Determine the [X, Y] coordinate at the center of the cell enclosing the given text.  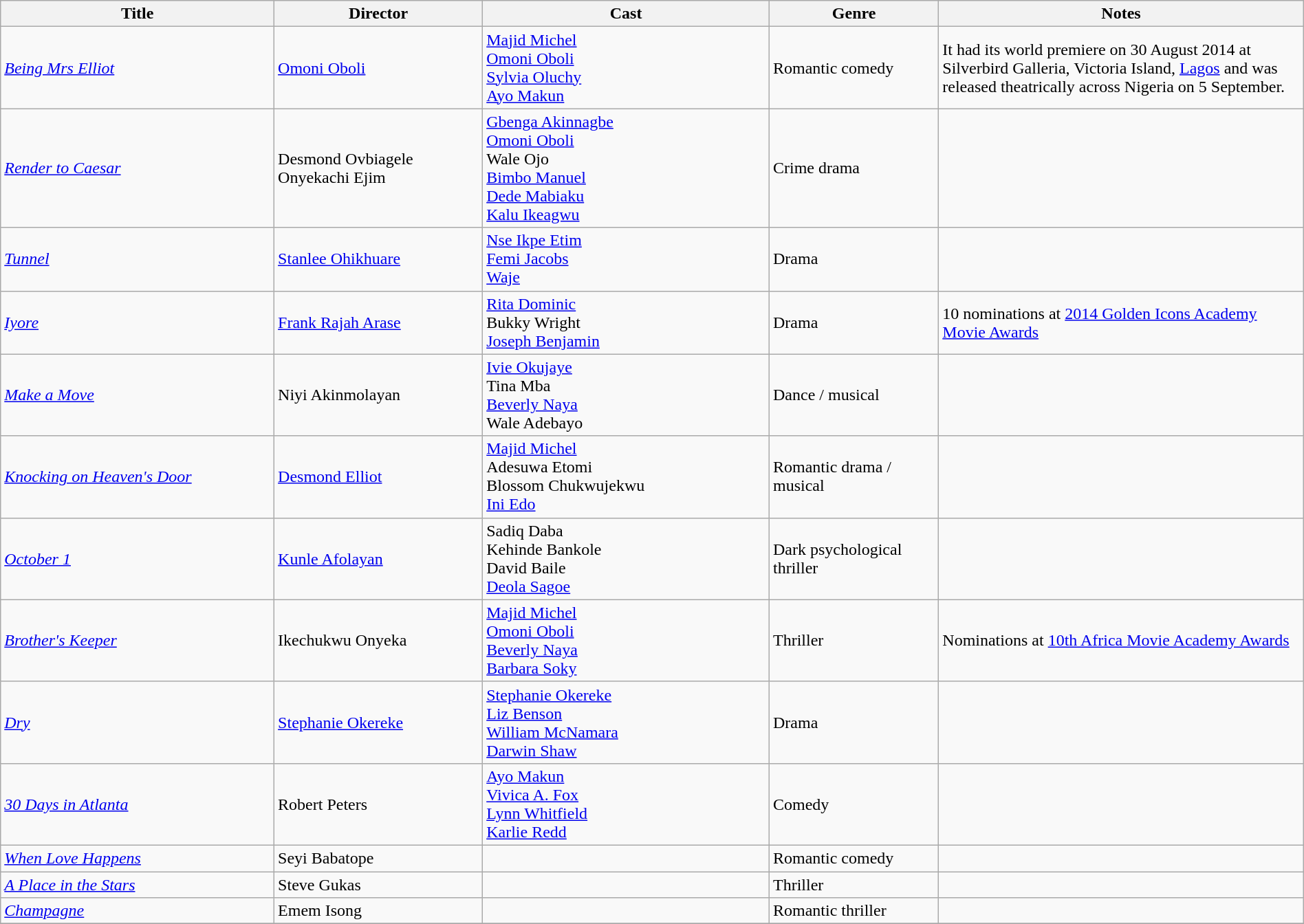
A Place in the Stars [138, 885]
Stephanie Okereke [378, 722]
Ayo Makun Vivica A. Fox Lynn WhitfieldKarlie Redd [626, 804]
Dance / musical [854, 395]
Romantic thriller [854, 911]
Being Mrs Elliot [138, 67]
Romantic drama / musical [854, 477]
Crime drama [854, 168]
Make a Move [138, 395]
October 1 [138, 558]
Omoni Oboli [378, 67]
Stanlee Ohikhuare [378, 259]
Desmond Elliot [378, 477]
Gbenga AkinnagbeOmoni OboliWale Ojo Bimbo ManuelDede MabiakuKalu Ikeagwu [626, 168]
Title [138, 14]
Director [378, 14]
Nominations at 10th Africa Movie Academy Awards [1121, 641]
Stephanie Okereke Liz Benson William McNamaraDarwin Shaw [626, 722]
Sadiq Daba Kehinde Bankole David BaileDeola Sagoe [626, 558]
Render to Caesar [138, 168]
Genre [854, 14]
Dark psychological thriller [854, 558]
Tunnel [138, 259]
Majid Michel Adesuwa Etomi Blossom ChukwujekwuIni Edo [626, 477]
10 nominations at 2014 Golden Icons Academy Movie Awards [1121, 322]
Steve Gukas [378, 885]
Majid Michel Omoni Oboli Beverly NayaBarbara Soky [626, 641]
Emem Isong [378, 911]
Rita Dominic Bukky WrightJoseph Benjamin [626, 322]
Ikechukwu Onyeka [378, 641]
Nse Ikpe Etim Femi JacobsWaje [626, 259]
Niyi Akinmolayan [378, 395]
Majid MichelOmoni OboliSylvia Oluchy Ayo Makun [626, 67]
Brother's Keeper [138, 641]
Champagne [138, 911]
Robert Peters [378, 804]
Cast [626, 14]
Knocking on Heaven's Door [138, 477]
Ivie Okujaye Tina MbaBeverly NayaWale Adebayo [626, 395]
Comedy [854, 804]
Dry [138, 722]
Desmond Ovbiagele Onyekachi Ejim [378, 168]
Kunle Afolayan [378, 558]
Frank Rajah Arase [378, 322]
When Love Happens [138, 858]
Iyore [138, 322]
30 Days in Atlanta [138, 804]
Notes [1121, 14]
Seyi Babatope [378, 858]
